Determine the [X, Y] coordinate at the center of the cell enclosing the given text.  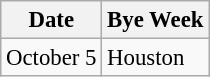
Houston [156, 58]
October 5 [52, 58]
Date [52, 20]
Bye Week [156, 20]
